Search for the cell housing the specified text and yield its (x, y) center coordinate. 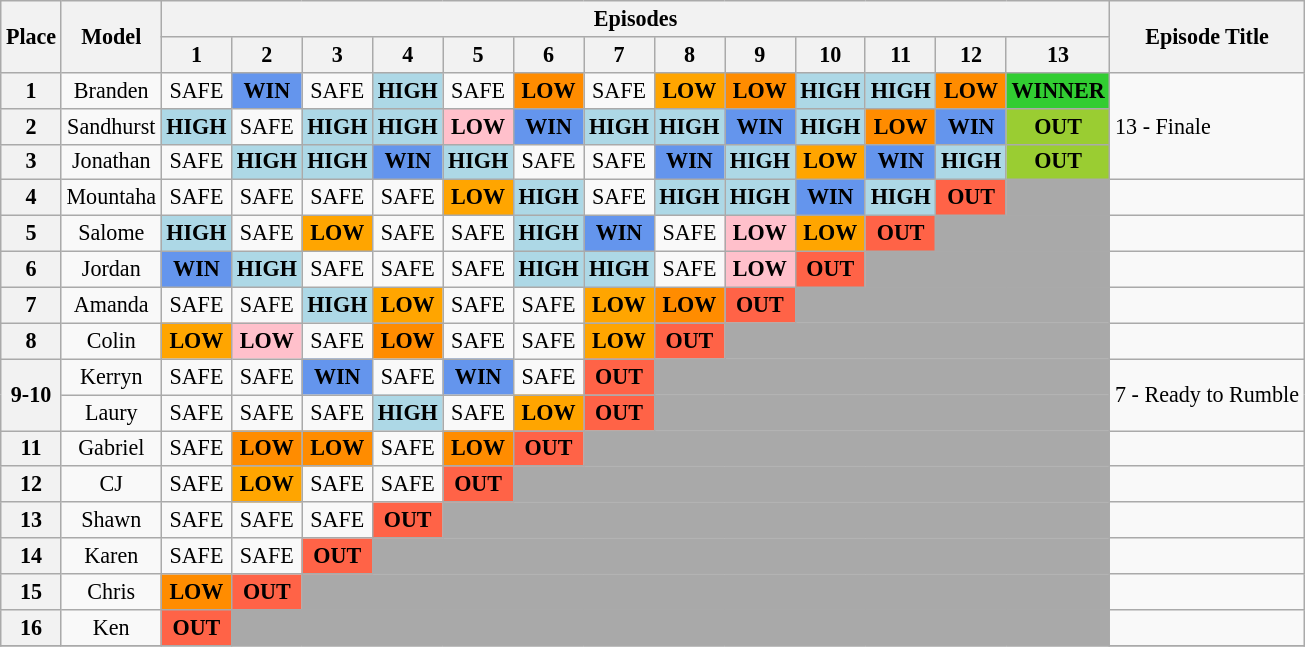
Model (111, 36)
13 - Finale (1207, 126)
Laury (111, 412)
7 - Ready to Rumble (1207, 395)
Colin (111, 341)
Sandhurst (111, 126)
9-10 (32, 395)
Branden (111, 90)
Jordan (111, 269)
9 (760, 54)
Chris (111, 591)
15 (32, 591)
Gabriel (111, 448)
Amanda (111, 305)
14 (32, 556)
Salome (111, 233)
Episode Title (1207, 36)
16 (32, 627)
Jonathan (111, 162)
Mountaha (111, 198)
Kerryn (111, 377)
Ken (111, 627)
Shawn (111, 520)
Karen (111, 556)
10 (830, 54)
Place (32, 36)
WINNER (1058, 90)
Episodes (636, 18)
CJ (111, 484)
